Output the [x, y] coordinate of the center of the cell containing the given text.  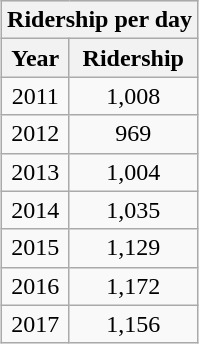
1,156 [134, 324]
2013 [36, 172]
2011 [36, 96]
1,008 [134, 96]
Ridership per day [100, 20]
1,172 [134, 286]
2017 [36, 324]
Ridership [134, 58]
969 [134, 134]
1,129 [134, 248]
2015 [36, 248]
2014 [36, 210]
2012 [36, 134]
Year [36, 58]
2016 [36, 286]
1,004 [134, 172]
1,035 [134, 210]
